Find where the given text appears and provide that cell's center as [x, y] coordinate. 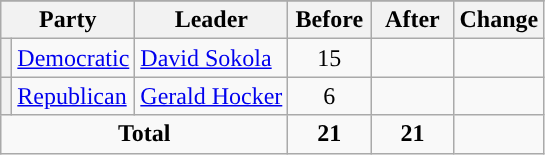
Democratic [74, 58]
15 [330, 58]
Total [144, 134]
After [412, 20]
Change [499, 20]
Before [330, 20]
Republican [74, 96]
David Sokola [212, 58]
Leader [212, 20]
Party [68, 20]
6 [330, 96]
Gerald Hocker [212, 96]
